Return (X, Y) of the center of cell containing provided text 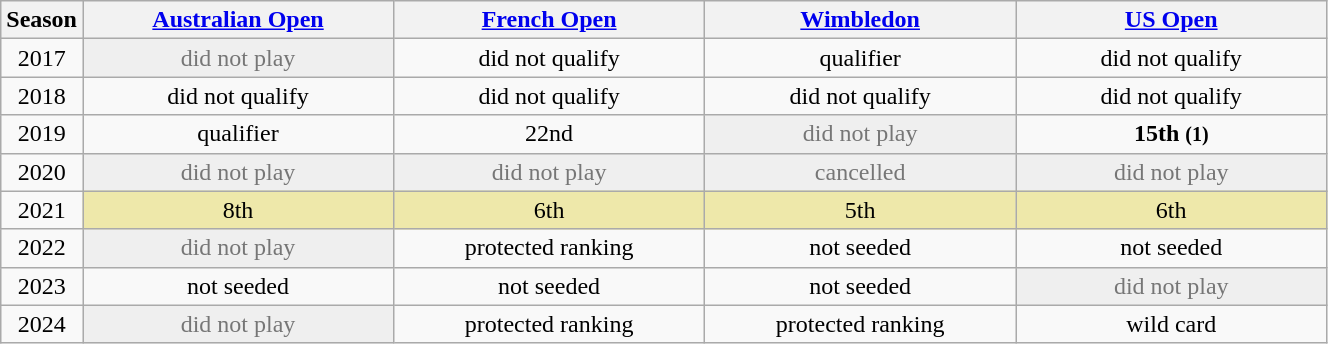
2023 (42, 286)
Wimbledon (860, 20)
2019 (42, 134)
2022 (42, 248)
US Open (1172, 20)
2018 (42, 96)
2021 (42, 210)
2024 (42, 324)
French Open (550, 20)
15th (1) (1172, 134)
8th (238, 210)
Season (42, 20)
cancelled (860, 172)
Australian Open (238, 20)
22nd (550, 134)
2017 (42, 58)
2020 (42, 172)
wild card (1172, 324)
5th (860, 210)
